Extract the (X, Y) coordinate from the center of the cell holding the provided text.  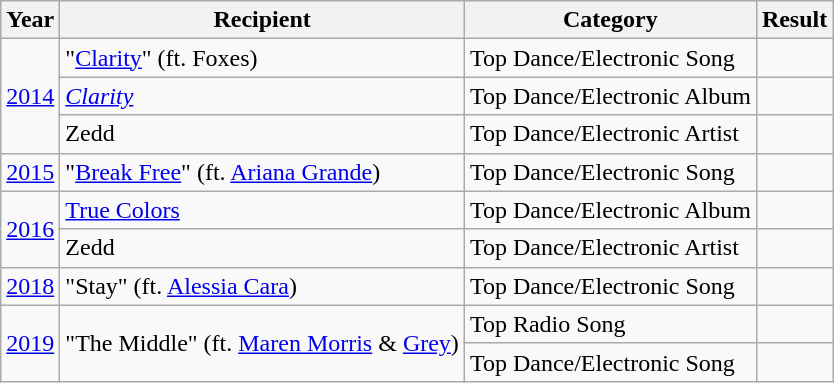
Result (794, 20)
True Colors (262, 210)
Top Radio Song (610, 324)
"Stay" (ft. Alessia Cara) (262, 286)
Year (30, 20)
2015 (30, 172)
Category (610, 20)
"The Middle" (ft. Maren Morris & Grey) (262, 343)
2016 (30, 229)
"Clarity" (ft. Foxes) (262, 58)
"Break Free" (ft. Ariana Grande) (262, 172)
Clarity (262, 96)
2018 (30, 286)
2014 (30, 96)
2019 (30, 343)
Recipient (262, 20)
